For the text-containing cell, return its midpoint in [X, Y] coordinate format. 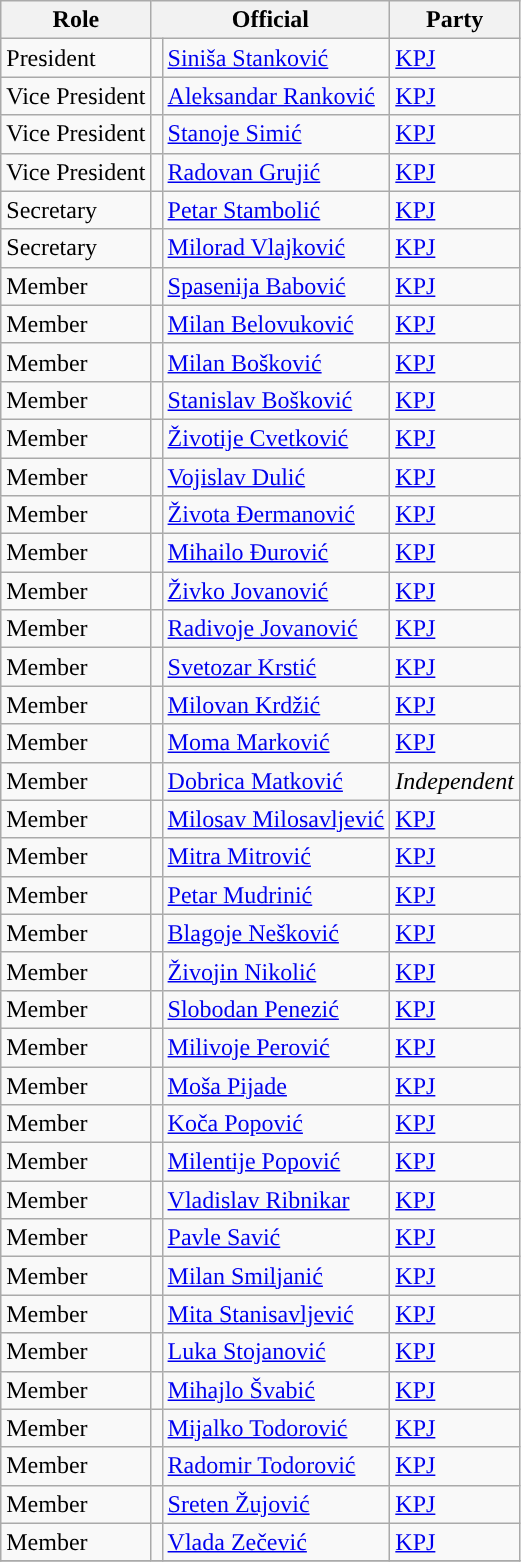
Milentije Popović [276, 1162]
Radomir Todorović [276, 1466]
Života Đermanović [276, 515]
Radivoje Jovanović [276, 629]
Koča Popović [276, 1124]
Independent [455, 781]
Siniša Stanković [276, 58]
Stanoje Simić [276, 134]
Petar Mudrinić [276, 895]
Moma Marković [276, 743]
Mihailo Đurović [276, 553]
Blagoje Nešković [276, 933]
President [76, 58]
Stanislav Bošković [276, 400]
Vladislav Ribnikar [276, 1200]
Milan Belovuković [276, 324]
Aleksandar Ranković [276, 96]
Živojin Nikolić [276, 971]
Svetozar Krstić [276, 667]
Mita Stanisavljević [276, 1314]
Spasenija Babović [276, 286]
Party [455, 20]
Mihajlo Švabić [276, 1390]
Milovan Krdžić [276, 705]
Pavle Savić [276, 1238]
Mijalko Todorović [276, 1428]
Moša Pijade [276, 1085]
Vojislav Dulić [276, 477]
Petar Stambolić [276, 210]
Mitra Mitrović [276, 857]
Dobrica Matković [276, 781]
Radovan Grujić [276, 172]
Vlada Zečević [276, 1542]
Luka Stojanović [276, 1352]
Role [76, 20]
Milorad Vlajković [276, 248]
Slobodan Penezić [276, 1009]
Milan Bošković [276, 362]
Official [270, 20]
Sreten Žujović [276, 1504]
Životije Cvetković [276, 438]
Milivoje Perović [276, 1047]
Milosav Milosavljević [276, 819]
Živko Jovanović [276, 591]
Milan Smiljanić [276, 1276]
